Provide the (x, y) coordinate of the cell's center where the given text is located.  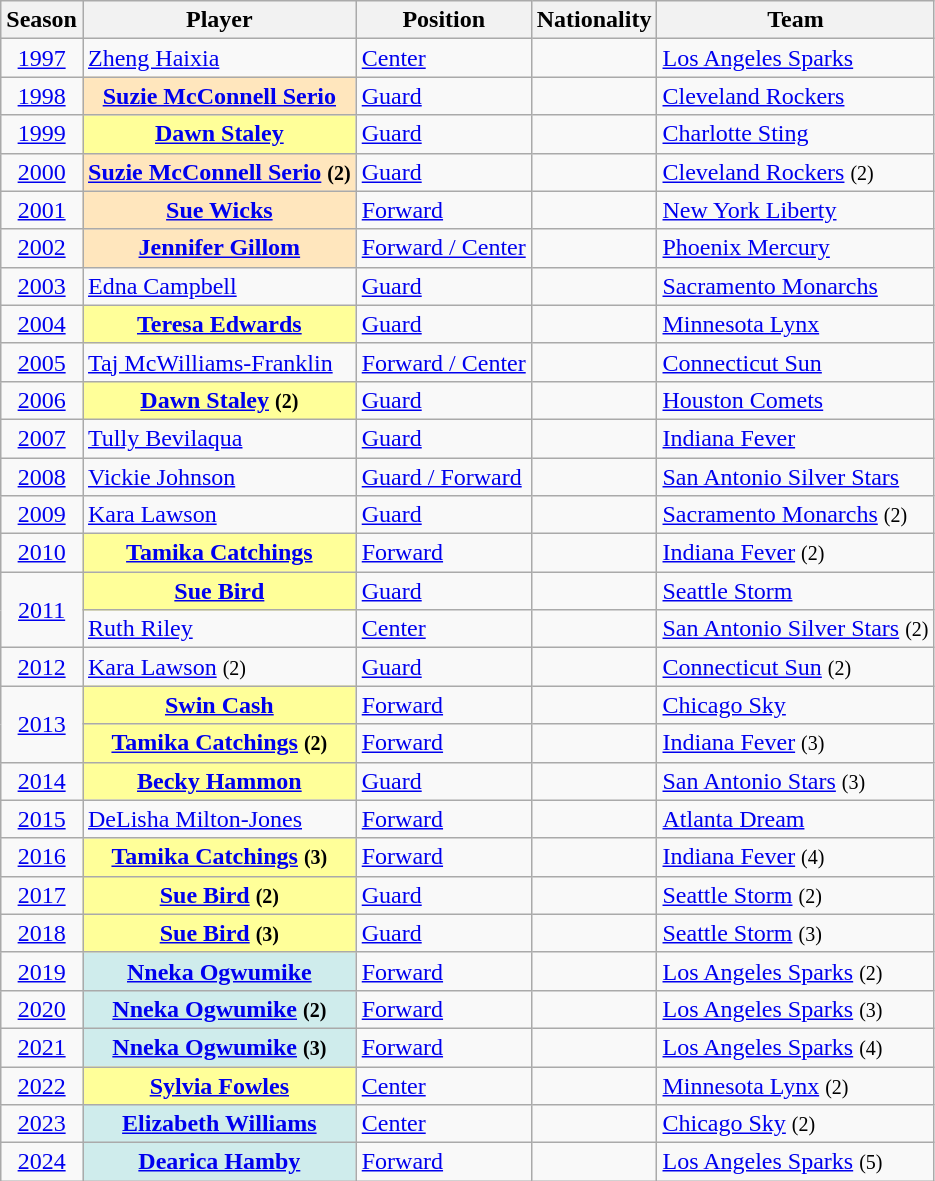
2015 (42, 819)
Jennifer Gillom (219, 248)
Charlotte Sting (796, 134)
Indiana Fever (4) (796, 857)
Minnesota Lynx (796, 324)
Sue Bird (3) (219, 933)
Indiana Fever (3) (796, 743)
2004 (42, 324)
Dawn Staley (2) (219, 400)
Nneka Ogwumike (3) (219, 1047)
Indiana Fever (796, 438)
Nationality (594, 20)
Nneka Ogwumike (2) (219, 1009)
Chicago Sky (2) (796, 1124)
Kara Lawson (2) (219, 667)
Suzie McConnell Serio (219, 96)
Team (796, 20)
Sylvia Fowles (219, 1085)
2023 (42, 1124)
Chicago Sky (796, 705)
Los Angeles Sparks (5) (796, 1162)
Tamika Catchings (3) (219, 857)
Sacramento Monarchs (796, 286)
Los Angeles Sparks (796, 58)
2003 (42, 286)
Teresa Edwards (219, 324)
1997 (42, 58)
Sue Bird (2) (219, 895)
2013 (42, 724)
Edna Campbell (219, 286)
2009 (42, 515)
Guard / Forward (444, 477)
San Antonio Silver Stars (796, 477)
2006 (42, 400)
Dawn Staley (219, 134)
Suzie McConnell Serio (2) (219, 172)
Tamika Catchings (2) (219, 743)
Cleveland Rockers (796, 96)
Connecticut Sun (796, 362)
Taj McWilliams-Franklin (219, 362)
New York Liberty (796, 210)
Nneka Ogwumike (219, 971)
2017 (42, 895)
Position (444, 20)
2008 (42, 477)
Atlanta Dream (796, 819)
Minnesota Lynx (2) (796, 1085)
Swin Cash (219, 705)
2000 (42, 172)
2016 (42, 857)
Zheng Haixia (219, 58)
Seattle Storm (3) (796, 933)
Houston Comets (796, 400)
2011 (42, 610)
Los Angeles Sparks (2) (796, 971)
Indiana Fever (2) (796, 553)
2020 (42, 1009)
Becky Hammon (219, 781)
2019 (42, 971)
Los Angeles Sparks (3) (796, 1009)
Kara Lawson (219, 515)
2001 (42, 210)
Season (42, 20)
2022 (42, 1085)
1998 (42, 96)
1999 (42, 134)
Player (219, 20)
2002 (42, 248)
2014 (42, 781)
Tully Bevilaqua (219, 438)
Sue Bird (219, 591)
Ruth Riley (219, 629)
2021 (42, 1047)
Vickie Johnson (219, 477)
Seattle Storm (796, 591)
Connecticut Sun (2) (796, 667)
Dearica Hamby (219, 1162)
Sue Wicks (219, 210)
Cleveland Rockers (2) (796, 172)
Los Angeles Sparks (4) (796, 1047)
2007 (42, 438)
2005 (42, 362)
San Antonio Stars (3) (796, 781)
San Antonio Silver Stars (2) (796, 629)
Seattle Storm (2) (796, 895)
2018 (42, 933)
Sacramento Monarchs (2) (796, 515)
Tamika Catchings (219, 553)
2010 (42, 553)
Phoenix Mercury (796, 248)
2012 (42, 667)
Elizabeth Williams (219, 1124)
DeLisha Milton-Jones (219, 819)
2024 (42, 1162)
